Provide the (x, y) coordinate of the cell's center where the given text is located.  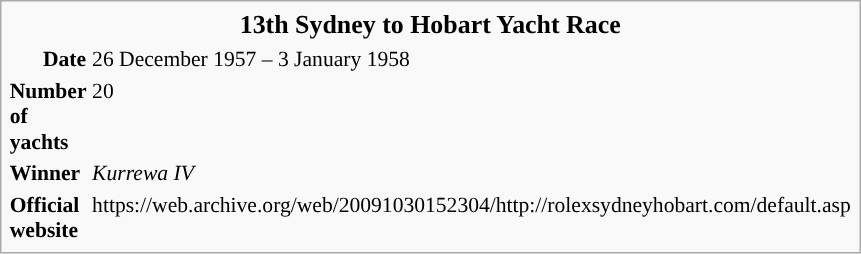
13th Sydney to Hobart Yacht Race (430, 26)
Winner (48, 173)
https://web.archive.org/web/20091030152304/http://rolexsydneyhobart.com/default.asp (472, 217)
Official website (48, 217)
Date (48, 59)
20 (472, 116)
Kurrewa IV (472, 173)
26 December 1957 – 3 January 1958 (472, 59)
Number of yachts (48, 116)
